Return the (X, Y) coordinate for the center point of the cell that contains the specified text.  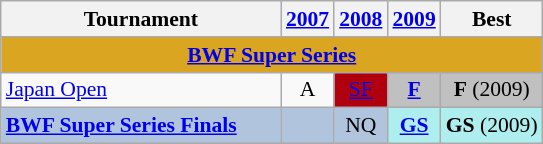
Best (492, 19)
Japan Open (141, 90)
NQ (360, 126)
GS (2009) (492, 126)
2007 (308, 19)
SF (360, 90)
F (414, 90)
Tournament (141, 19)
2009 (414, 19)
F (2009) (492, 90)
GS (414, 126)
2008 (360, 19)
BWF Super Series Finals (141, 126)
BWF Super Series (272, 55)
A (308, 90)
